For the text-containing cell, return its midpoint in (X, Y) coordinate format. 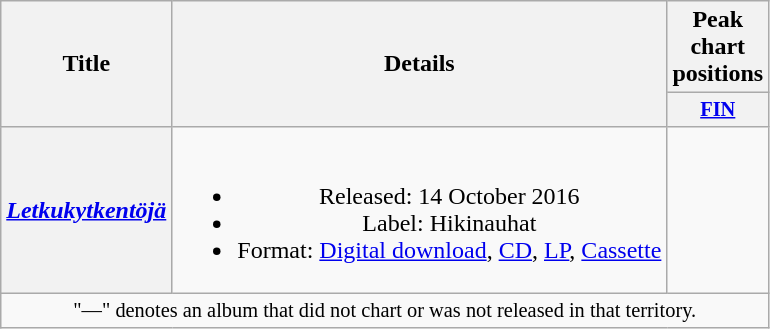
"—" denotes an album that did not chart or was not released in that territory. (385, 311)
FIN (718, 110)
Letkukytkentöjä (86, 210)
Title (86, 64)
Released: 14 October 2016Label: HikinauhatFormat: Digital download, CD, LP, Cassette (420, 210)
Peak chart positions (718, 47)
Details (420, 64)
